Return the [X, Y] coordinate for the center point of the cell that contains the specified text.  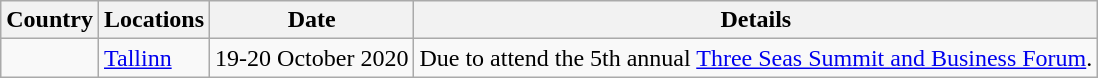
Date [312, 20]
Locations [154, 20]
Country [50, 20]
19-20 October 2020 [312, 58]
Details [756, 20]
Tallinn [154, 58]
Due to attend the 5th annual Three Seas Summit and Business Forum. [756, 58]
